Extract the (X, Y) coordinate from the center of the cell holding the provided text.  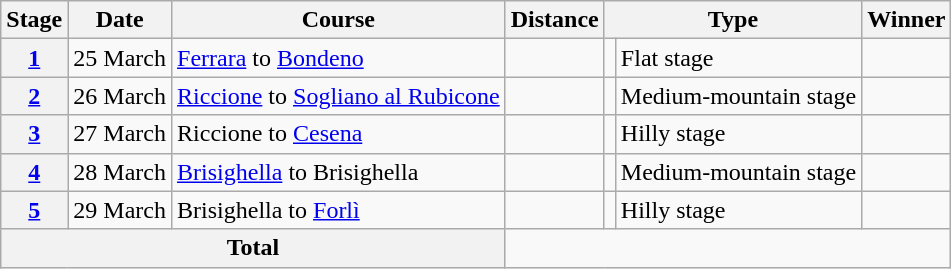
25 March (120, 58)
Winner (906, 20)
Riccione to Cesena (339, 134)
27 March (120, 134)
Type (732, 20)
Total (253, 248)
29 March (120, 210)
2 (34, 96)
Distance (554, 20)
3 (34, 134)
28 March (120, 172)
Brisighella to Brisighella (339, 172)
Riccione to Sogliano al Rubicone (339, 96)
Ferrara to Bondeno (339, 58)
Course (339, 20)
1 (34, 58)
Date (120, 20)
Brisighella to Forlì (339, 210)
4 (34, 172)
26 March (120, 96)
Stage (34, 20)
5 (34, 210)
Flat stage (738, 58)
